Identify which cell holds the provided text, then report its (x, y) central coordinate. 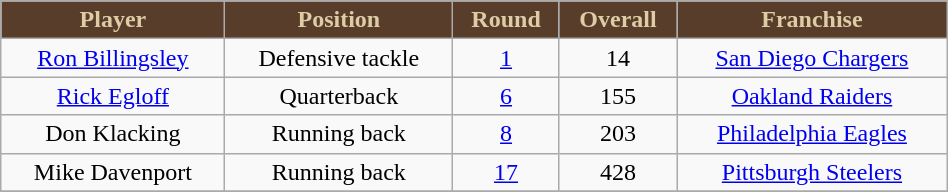
Pittsburgh Steelers (812, 172)
428 (618, 172)
Quarterback (339, 96)
6 (506, 96)
Philadelphia Eagles (812, 134)
San Diego Chargers (812, 58)
Ron Billingsley (113, 58)
Round (506, 20)
Don Klacking (113, 134)
Overall (618, 20)
155 (618, 96)
1 (506, 58)
Mike Davenport (113, 172)
203 (618, 134)
17 (506, 172)
Franchise (812, 20)
Player (113, 20)
Position (339, 20)
Defensive tackle (339, 58)
Rick Egloff (113, 96)
8 (506, 134)
Oakland Raiders (812, 96)
14 (618, 58)
